Search for the cell housing the specified text and yield its (x, y) center coordinate. 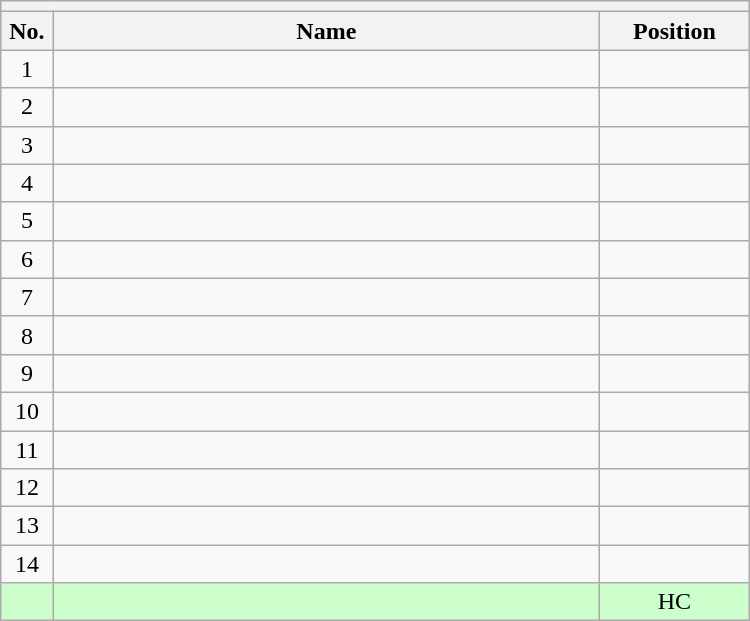
8 (27, 335)
5 (27, 221)
13 (27, 526)
7 (27, 297)
HC (675, 602)
No. (27, 31)
2 (27, 107)
11 (27, 449)
4 (27, 183)
10 (27, 411)
Name (326, 31)
14 (27, 564)
Position (675, 31)
12 (27, 488)
9 (27, 373)
6 (27, 259)
3 (27, 145)
1 (27, 69)
